Capture the cell that displays the provided text and extract its [X, Y] central coordinate. 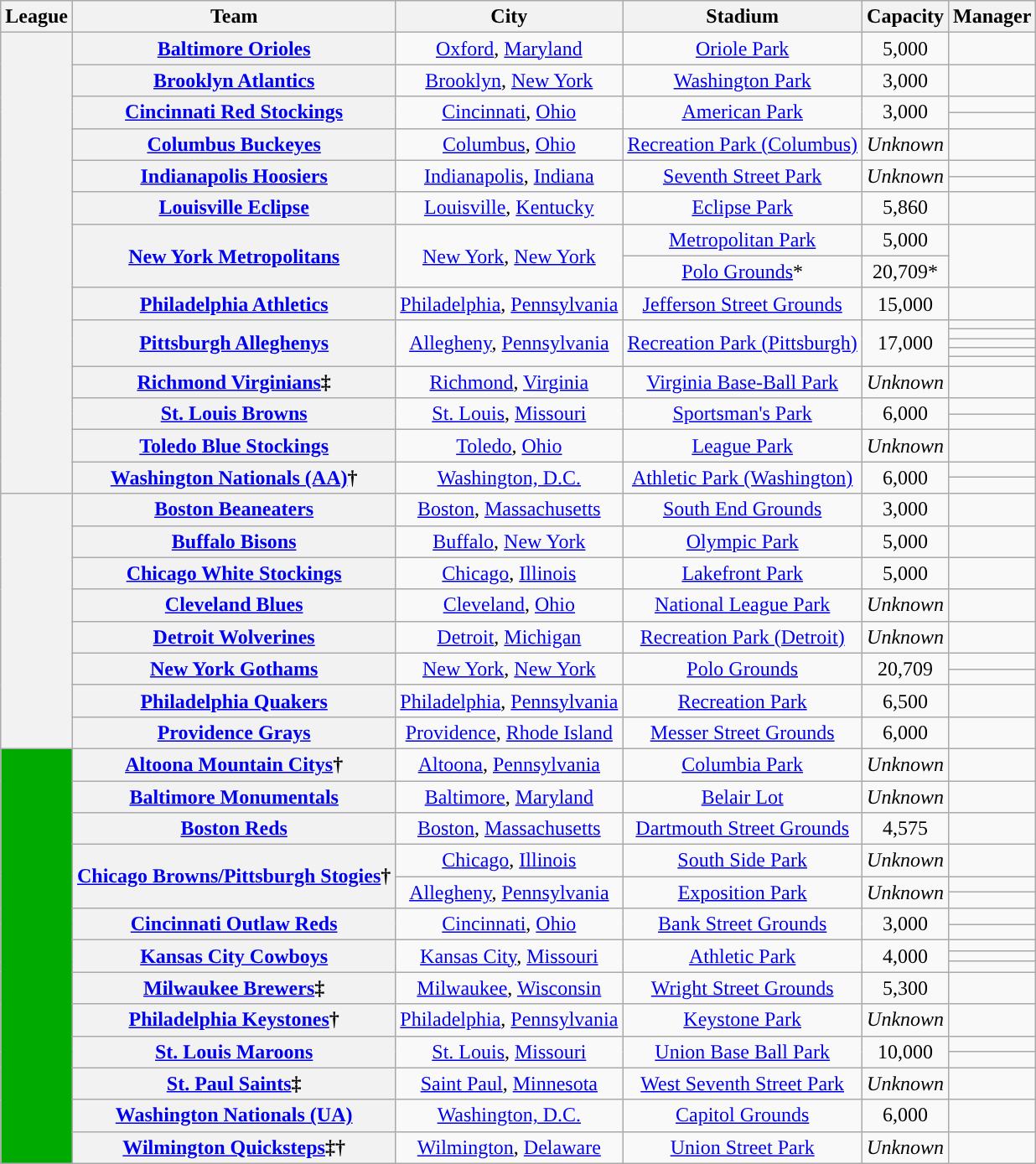
South End Grounds [743, 510]
6,500 [905, 701]
Detroit, Michigan [510, 637]
Pittsburgh Alleghenys [233, 342]
Cleveland Blues [233, 605]
17,000 [905, 342]
Altoona Mountain Citys† [233, 764]
Cincinnati Outlaw Reds [233, 924]
Richmond, Virginia [510, 382]
4,575 [905, 829]
Recreation Park (Pittsburgh) [743, 342]
Milwaukee, Wisconsin [510, 988]
4,000 [905, 956]
Lakefront Park [743, 573]
St. Louis Maroons [233, 1052]
Washington Nationals (UA) [233, 1115]
Buffalo Bisons [233, 541]
Baltimore Orioles [233, 49]
American Park [743, 112]
Athletic Park (Washington) [743, 478]
Exposition Park [743, 892]
Polo Grounds [743, 669]
Providence Grays [233, 732]
Saint Paul, Minnesota [510, 1084]
Messer Street Grounds [743, 732]
Polo Grounds* [743, 272]
New York Gothams [233, 669]
Athletic Park [743, 956]
Toledo, Ohio [510, 446]
Jefferson Street Grounds [743, 303]
Union Street Park [743, 1147]
South Side Park [743, 861]
Buffalo, New York [510, 541]
Chicago Browns/Pittsburgh Stogies† [233, 877]
Metropolitan Park [743, 240]
Capitol Grounds [743, 1115]
Oriole Park [743, 49]
Olympic Park [743, 541]
20,709* [905, 272]
Belair Lot [743, 797]
Columbus Buckeyes [233, 144]
Brooklyn Atlantics [233, 80]
Cincinnati Red Stockings [233, 112]
Capacity [905, 17]
City [510, 17]
Virginia Base-Ball Park [743, 382]
Altoona, Pennsylvania [510, 764]
Manager [992, 17]
Eclipse Park [743, 208]
Indianapolis Hoosiers [233, 176]
5,860 [905, 208]
Kansas City Cowboys [233, 956]
Philadelphia Athletics [233, 303]
Bank Street Grounds [743, 924]
Recreation Park (Columbus) [743, 144]
Recreation Park (Detroit) [743, 637]
Brooklyn, New York [510, 80]
Providence, Rhode Island [510, 732]
Boston Beaneaters [233, 510]
West Seventh Street Park [743, 1084]
10,000 [905, 1052]
Stadium [743, 17]
Chicago White Stockings [233, 573]
Oxford, Maryland [510, 49]
League [37, 17]
St. Louis Browns [233, 414]
Boston Reds [233, 829]
Louisville Eclipse [233, 208]
Recreation Park [743, 701]
Union Base Ball Park [743, 1052]
National League Park [743, 605]
Keystone Park [743, 1020]
St. Paul Saints‡ [233, 1084]
Wilmington Quicksteps‡† [233, 1147]
Detroit Wolverines [233, 637]
New York Metropolitans [233, 256]
Kansas City, Missouri [510, 956]
Indianapolis, Indiana [510, 176]
Columbia Park [743, 764]
Baltimore Monumentals [233, 797]
Milwaukee Brewers‡ [233, 988]
Washington Nationals (AA)† [233, 478]
5,300 [905, 988]
Washington Park [743, 80]
Team [233, 17]
Sportsman's Park [743, 414]
Columbus, Ohio [510, 144]
Toledo Blue Stockings [233, 446]
League Park [743, 446]
15,000 [905, 303]
Cleveland, Ohio [510, 605]
Philadelphia Quakers [233, 701]
Baltimore, Maryland [510, 797]
Richmond Virginians‡ [233, 382]
Wright Street Grounds [743, 988]
20,709 [905, 669]
Louisville, Kentucky [510, 208]
Philadelphia Keystones† [233, 1020]
Wilmington, Delaware [510, 1147]
Dartmouth Street Grounds [743, 829]
Seventh Street Park [743, 176]
